From the cell containing the given text, extract its center point as (x, y) coordinate. 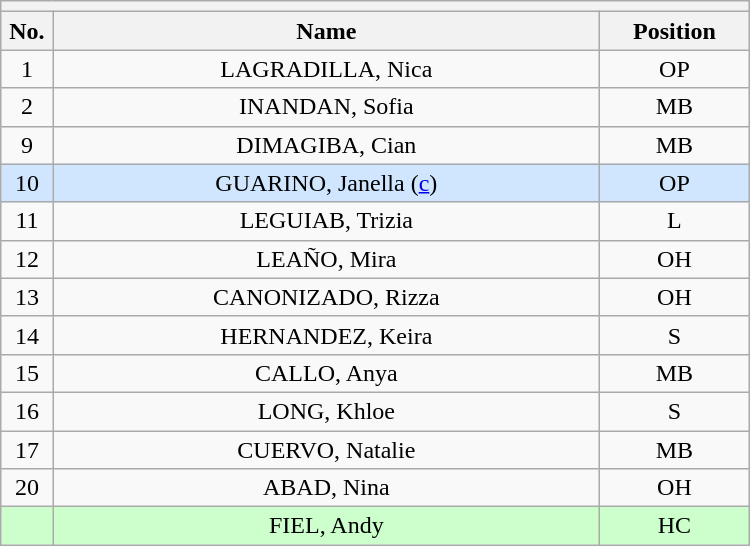
L (675, 221)
No. (27, 31)
11 (27, 221)
15 (27, 373)
20 (27, 488)
9 (27, 145)
HC (675, 526)
ABAD, Nina (326, 488)
CUERVO, Natalie (326, 449)
LEGUIAB, Trizia (326, 221)
HERNANDEZ, Keira (326, 335)
LONG, Khloe (326, 411)
17 (27, 449)
Position (675, 31)
LAGRADILLA, Nica (326, 69)
10 (27, 183)
16 (27, 411)
LEAÑO, Mira (326, 259)
CANONIZADO, Rizza (326, 297)
INANDAN, Sofia (326, 107)
Name (326, 31)
FIEL, Andy (326, 526)
14 (27, 335)
DIMAGIBA, Cian (326, 145)
GUARINO, Janella (c) (326, 183)
2 (27, 107)
12 (27, 259)
13 (27, 297)
CALLO, Anya (326, 373)
1 (27, 69)
